For the text-containing cell, return its midpoint in [X, Y] coordinate format. 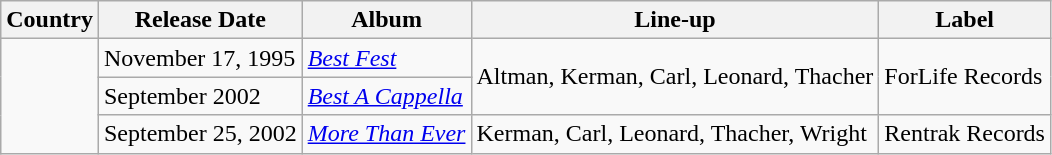
September 2002 [200, 96]
Country [50, 20]
Release Date [200, 20]
Altman, Kerman, Carl, Leonard, Thacher [675, 77]
Line-up [675, 20]
Best Fest [386, 58]
Best A Cappella [386, 96]
Rentrak Records [965, 134]
Kerman, Carl, Leonard, Thacher, Wright [675, 134]
Label [965, 20]
November 17, 1995 [200, 58]
Album [386, 20]
ForLife Records [965, 77]
September 25, 2002 [200, 134]
More Than Ever [386, 134]
